Capture the cell that displays the provided text and extract its [X, Y] central coordinate. 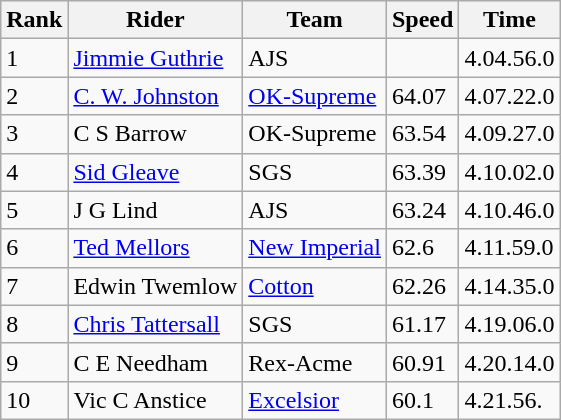
4.09.27.0 [510, 134]
3 [34, 134]
6 [34, 248]
Sid Gleave [156, 172]
5 [34, 210]
62.26 [422, 286]
61.17 [422, 324]
4.11.59.0 [510, 248]
New Imperial [315, 248]
4.19.06.0 [510, 324]
2 [34, 96]
C. W. Johnston [156, 96]
4.07.22.0 [510, 96]
7 [34, 286]
9 [34, 362]
Ted Mellors [156, 248]
60.1 [422, 400]
Edwin Twemlow [156, 286]
Chris Tattersall [156, 324]
Rex-Acme [315, 362]
Team [315, 20]
Rider [156, 20]
C S Barrow [156, 134]
4.14.35.0 [510, 286]
Time [510, 20]
60.91 [422, 362]
4.10.46.0 [510, 210]
4.20.14.0 [510, 362]
Jimmie Guthrie [156, 58]
62.6 [422, 248]
63.24 [422, 210]
10 [34, 400]
64.07 [422, 96]
Cotton [315, 286]
4.10.02.0 [510, 172]
C E Needham [156, 362]
8 [34, 324]
63.39 [422, 172]
63.54 [422, 134]
Vic C Anstice [156, 400]
4.21.56. [510, 400]
4.04.56.0 [510, 58]
J G Lind [156, 210]
Speed [422, 20]
1 [34, 58]
Excelsior [315, 400]
Rank [34, 20]
4 [34, 172]
